For the text-containing cell, return its midpoint in [x, y] coordinate format. 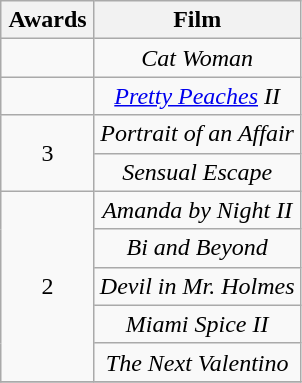
Sensual Escape [197, 172]
Film [197, 20]
Pretty Peaches II [197, 96]
Amanda by Night II [197, 210]
Devil in Mr. Holmes [197, 286]
Bi and Beyond [197, 248]
3 [48, 153]
The Next Valentino [197, 362]
Awards [48, 20]
Cat Woman [197, 58]
Portrait of an Affair [197, 134]
2 [48, 286]
Miami Spice II [197, 324]
